Identify which cell holds the provided text, then report its [X, Y] central coordinate. 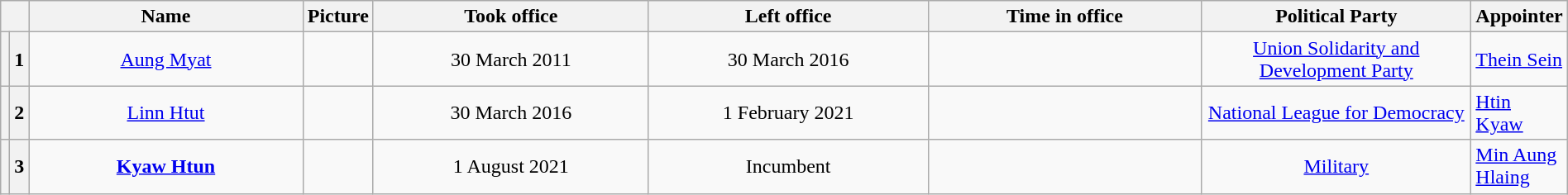
Incumbent [788, 167]
National League for Democracy [1336, 112]
Took office [511, 17]
Union Solidarity and Development Party [1336, 59]
Aung Myat [165, 59]
Htin Kyaw [1519, 112]
Political Party [1336, 17]
Left office [788, 17]
30 March 2011 [511, 59]
Appointer [1519, 17]
2 [20, 112]
Kyaw Htun [165, 167]
Min Aung Hlaing [1519, 167]
1 [20, 59]
1 August 2021 [511, 167]
Name [165, 17]
Time in office [1065, 17]
Military [1336, 167]
Thein Sein [1519, 59]
Picture [337, 17]
3 [20, 167]
Linn Htut [165, 112]
1 February 2021 [788, 112]
